Return (X, Y) of the center of cell containing provided text 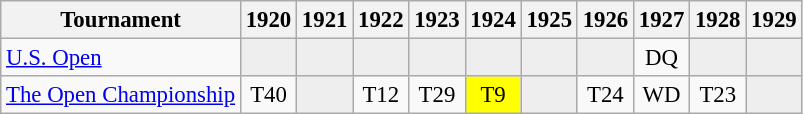
1924 (493, 20)
1928 (718, 20)
1929 (774, 20)
1926 (605, 20)
T9 (493, 95)
Tournament (121, 20)
T29 (437, 95)
1925 (549, 20)
1922 (381, 20)
T12 (381, 95)
U.S. Open (121, 58)
1920 (268, 20)
DQ (661, 58)
WD (661, 95)
T40 (268, 95)
1927 (661, 20)
T24 (605, 95)
1921 (325, 20)
The Open Championship (121, 95)
T23 (718, 95)
1923 (437, 20)
